Return the (x, y) coordinate for the center point of the cell that contains the specified text.  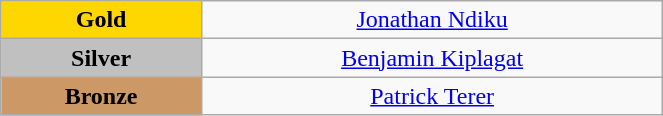
Jonathan Ndiku (432, 20)
Gold (102, 20)
Patrick Terer (432, 96)
Bronze (102, 96)
Silver (102, 58)
Benjamin Kiplagat (432, 58)
